Capture the cell that displays the provided text and extract its [x, y] central coordinate. 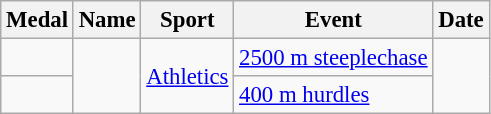
Athletics [188, 76]
2500 m steeplechase [334, 58]
Sport [188, 20]
Medal [38, 20]
Name [107, 20]
Date [461, 20]
Event [334, 20]
400 m hurdles [334, 95]
